For the text-containing cell, return its midpoint in (X, Y) coordinate format. 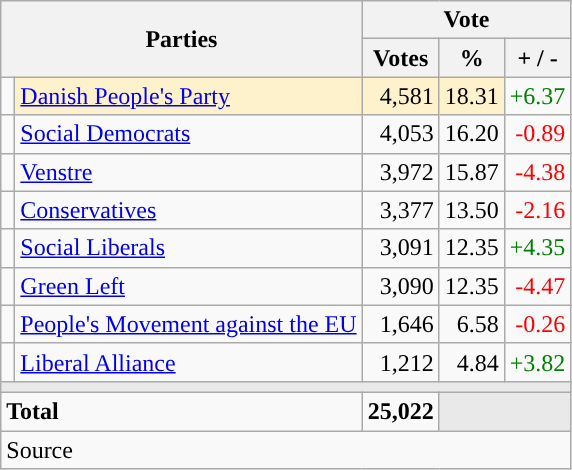
Danish People's Party (188, 96)
25,022 (400, 411)
Green Left (188, 286)
3,091 (400, 248)
% (472, 58)
Total (182, 411)
Liberal Alliance (188, 362)
+6.37 (538, 96)
+4.35 (538, 248)
+ / - (538, 58)
6.58 (472, 324)
People's Movement against the EU (188, 324)
-2.16 (538, 210)
16.20 (472, 134)
4.84 (472, 362)
1,646 (400, 324)
Vote (466, 20)
+3.82 (538, 362)
Venstre (188, 172)
3,377 (400, 210)
Social Democrats (188, 134)
3,972 (400, 172)
Conservatives (188, 210)
Social Liberals (188, 248)
Votes (400, 58)
1,212 (400, 362)
13.50 (472, 210)
-0.26 (538, 324)
15.87 (472, 172)
Source (286, 449)
-4.47 (538, 286)
-4.38 (538, 172)
-0.89 (538, 134)
Parties (182, 39)
4,581 (400, 96)
3,090 (400, 286)
18.31 (472, 96)
4,053 (400, 134)
